Locate the cell with the specified text and output its (X, Y) center coordinate. 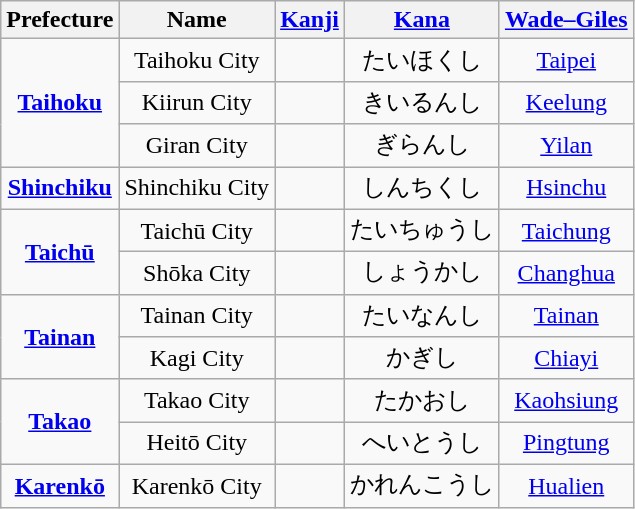
たいちゅうし (422, 230)
Karenkō (60, 486)
Tainan City (197, 316)
Taichū City (197, 230)
Hualien (566, 486)
へいとうし (422, 444)
たかおし (422, 400)
Prefecture (60, 20)
Kaohsiung (566, 400)
かぎし (422, 358)
Kagi City (197, 358)
Takao (60, 422)
しょうかし (422, 274)
Taipei (566, 60)
Shinchiku (60, 188)
Kana (422, 20)
ぎらんし (422, 146)
かれんこうし (422, 486)
Giran City (197, 146)
Taihoku (60, 103)
たいなんし (422, 316)
Heitō City (197, 444)
Yilan (566, 146)
Kanji (310, 20)
Name (197, 20)
Hsinchu (566, 188)
Karenkō City (197, 486)
Kiirun City (197, 102)
Chiayi (566, 358)
きいるんし (422, 102)
Taichung (566, 230)
Shinchiku City (197, 188)
Takao City (197, 400)
Taihoku City (197, 60)
Keelung (566, 102)
Taichū (60, 252)
Changhua (566, 274)
Pingtung (566, 444)
しんちくし (422, 188)
Wade–Giles (566, 20)
Shōka City (197, 274)
たいほくし (422, 60)
